Detect which cell encompasses the target text, then output its (x, y) center coordinate. 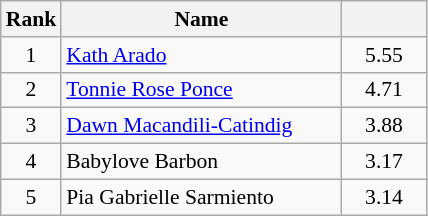
3 (32, 126)
3.17 (384, 162)
3.88 (384, 126)
Kath Arado (201, 55)
5 (32, 197)
Pia Gabrielle Sarmiento (201, 197)
4 (32, 162)
2 (32, 90)
Dawn Macandili-Catindig (201, 126)
4.71 (384, 90)
Name (201, 19)
1 (32, 55)
5.55 (384, 55)
Tonnie Rose Ponce (201, 90)
Babylove Barbon (201, 162)
Rank (32, 19)
3.14 (384, 197)
